Return the [X, Y] coordinate for the center point of the cell that contains the specified text.  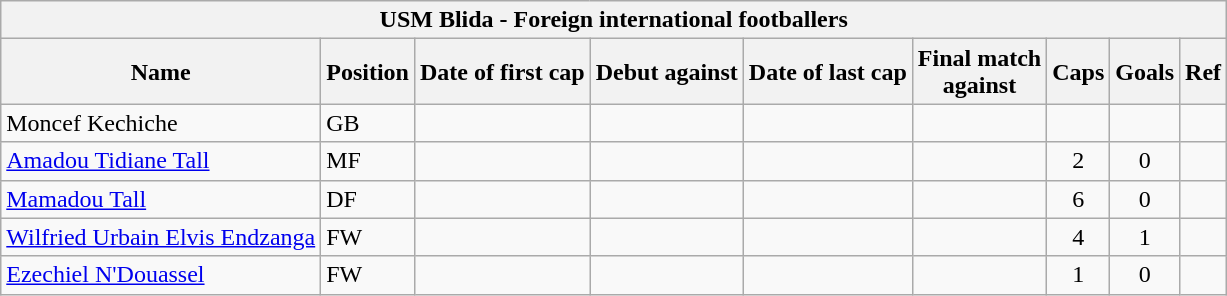
Position [368, 72]
Wilfried Urbain Elvis Endzanga [161, 237]
Amadou Tidiane Tall [161, 161]
GB [368, 123]
MF [368, 161]
Debut against [666, 72]
Goals [1145, 72]
Name [161, 72]
6 [1078, 199]
Caps [1078, 72]
Ezechiel N'Douassel [161, 275]
USM Blida - Foreign international footballers [614, 20]
Ref [1204, 72]
2 [1078, 161]
Final matchagainst [979, 72]
Mamadou Tall [161, 199]
Date of first cap [502, 72]
4 [1078, 237]
DF [368, 199]
Moncef Kechiche [161, 123]
Date of last cap [828, 72]
